Scan for the cell matching the given text and deliver its [X, Y] coordinate at center. 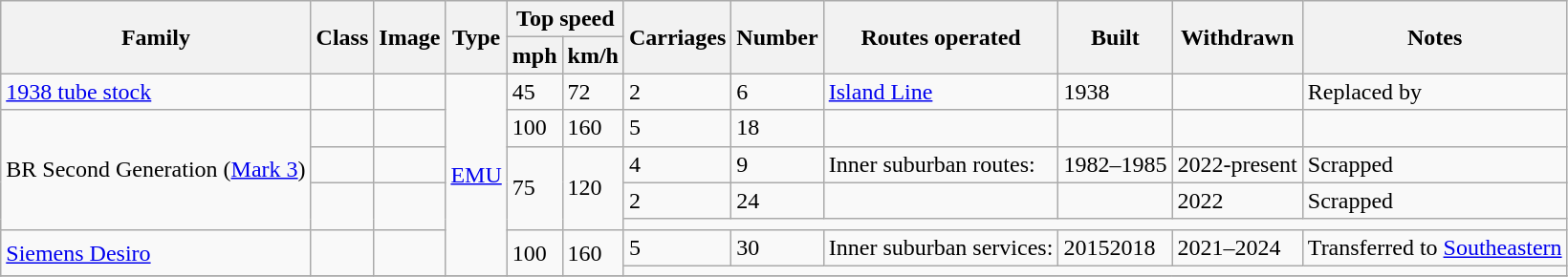
Top speed [565, 19]
30 [777, 247]
2022 [1237, 201]
Replaced by [1434, 92]
Notes [1434, 37]
2021–2024 [1237, 247]
Island Line [941, 92]
Inner suburban services: [941, 247]
Routes operated [941, 37]
72 [593, 92]
9 [777, 164]
EMU [476, 175]
Built [1115, 37]
1982–1985 [1115, 164]
1938 [1115, 92]
1938 tube stock [156, 92]
2022-present [1237, 164]
Inner suburban routes: [941, 164]
120 [593, 187]
Image [409, 37]
Number [777, 37]
4 [677, 164]
45 [534, 92]
18 [777, 128]
24 [777, 201]
Siemens Desiro [156, 252]
Type [476, 37]
Withdrawn [1237, 37]
Family [156, 37]
75 [534, 187]
Carriages [677, 37]
mph [534, 55]
Class [342, 37]
BR Second Generation (Mark 3) [156, 170]
6 [777, 92]
Transferred to Southeastern [1434, 247]
20152018 [1115, 247]
km/h [593, 55]
